Return the (x, y) coordinate for the center point of the cell that contains the specified text.  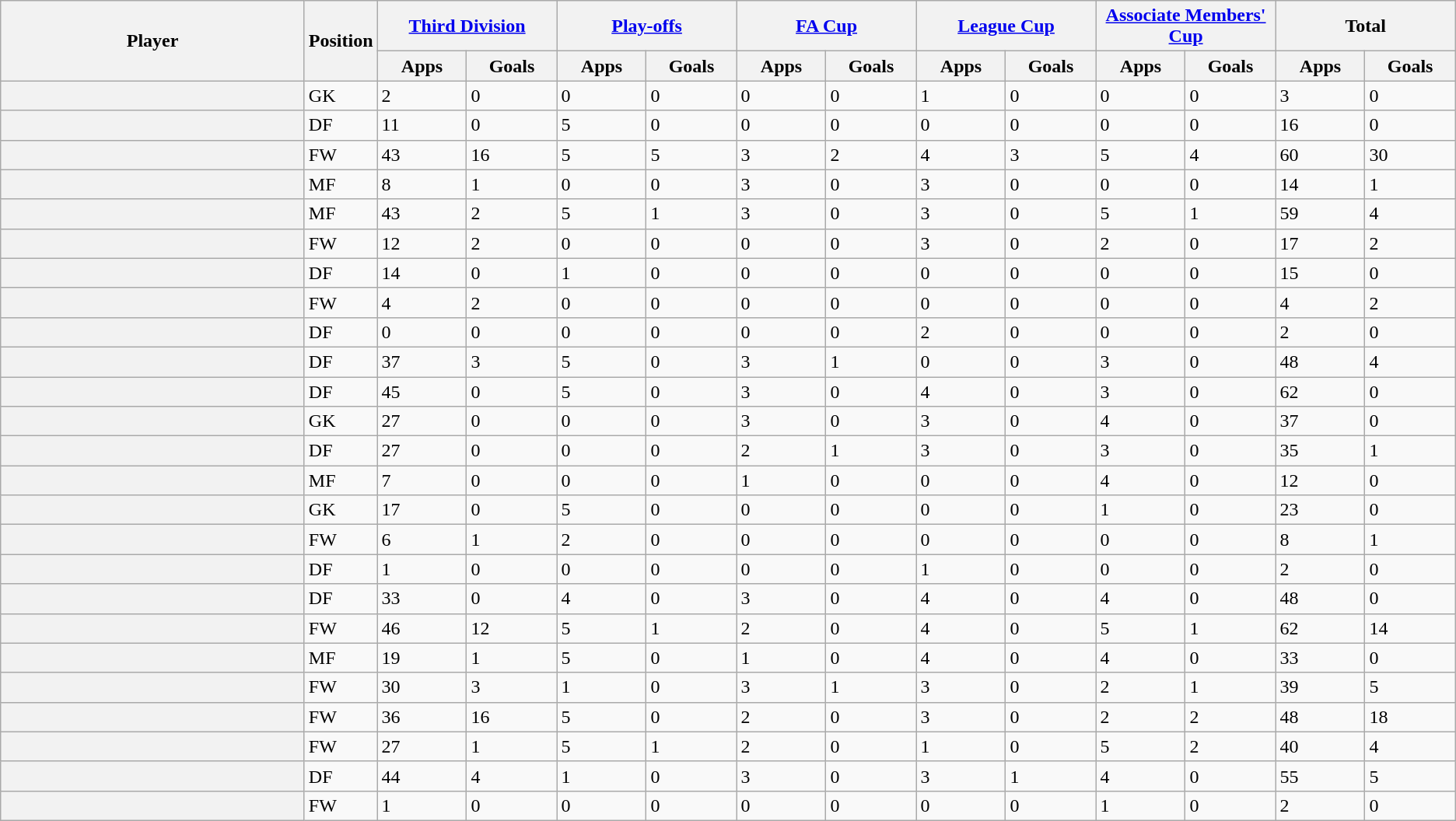
19 (422, 658)
39 (1321, 687)
Total (1366, 26)
55 (1321, 776)
Third Division (467, 26)
45 (422, 391)
59 (1321, 214)
36 (422, 717)
Position (341, 40)
FA Cup (826, 26)
League Cup (1006, 26)
Player (152, 40)
7 (422, 480)
18 (1410, 717)
35 (1321, 451)
11 (422, 125)
6 (422, 540)
Associate Members' Cup (1185, 26)
23 (1321, 510)
15 (1321, 273)
46 (422, 628)
Play-offs (647, 26)
40 (1321, 746)
44 (422, 776)
60 (1321, 155)
